Scan for the cell matching the given text and deliver its (x, y) coordinate at center. 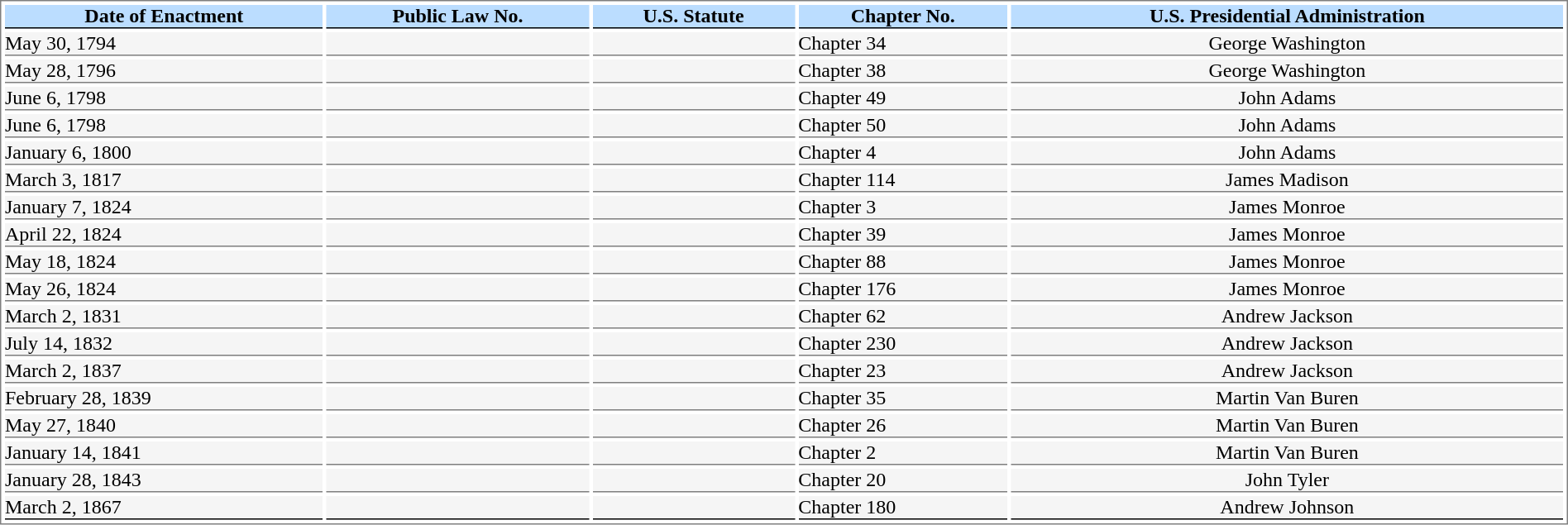
February 28, 1839 (164, 399)
Chapter 34 (903, 44)
March 2, 1837 (164, 371)
Chapter 39 (903, 235)
Chapter 180 (903, 508)
Chapter 49 (903, 98)
U.S. Statute (693, 17)
May 18, 1824 (164, 262)
April 22, 1824 (164, 235)
Date of Enactment (164, 17)
May 26, 1824 (164, 289)
Chapter 26 (903, 426)
Chapter 38 (903, 71)
January 7, 1824 (164, 208)
Chapter No. (903, 17)
January 28, 1843 (164, 480)
March 2, 1867 (164, 508)
Chapter 3 (903, 208)
Chapter 4 (903, 153)
James Madison (1287, 180)
Chapter 2 (903, 453)
March 2, 1831 (164, 317)
Chapter 230 (903, 344)
Chapter 62 (903, 317)
January 14, 1841 (164, 453)
May 27, 1840 (164, 426)
Public Law No. (458, 17)
Andrew Johnson (1287, 508)
Chapter 114 (903, 180)
March 3, 1817 (164, 180)
Chapter 176 (903, 289)
May 30, 1794 (164, 44)
July 14, 1832 (164, 344)
Chapter 50 (903, 126)
U.S. Presidential Administration (1287, 17)
Chapter 23 (903, 371)
Chapter 35 (903, 399)
Chapter 20 (903, 480)
John Tyler (1287, 480)
January 6, 1800 (164, 153)
Chapter 88 (903, 262)
May 28, 1796 (164, 71)
